Provide the (x, y) coordinate of the cell's center where the given text is located.  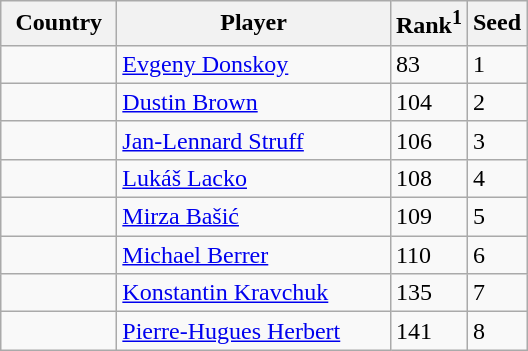
8 (496, 331)
Jan-Lennard Struff (254, 140)
Evgeny Donskoy (254, 64)
2 (496, 102)
Seed (496, 24)
3 (496, 140)
Player (254, 24)
Country (59, 24)
1 (496, 64)
83 (428, 64)
7 (496, 293)
141 (428, 331)
109 (428, 217)
5 (496, 217)
4 (496, 178)
Lukáš Lacko (254, 178)
Pierre-Hugues Herbert (254, 331)
Michael Berrer (254, 255)
108 (428, 178)
106 (428, 140)
Konstantin Kravchuk (254, 293)
135 (428, 293)
104 (428, 102)
Mirza Bašić (254, 217)
Rank1 (428, 24)
6 (496, 255)
110 (428, 255)
Dustin Brown (254, 102)
